Scan for the cell matching the given text and deliver its [X, Y] coordinate at center. 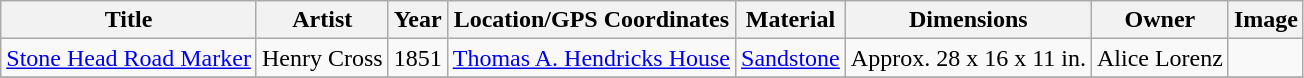
Image [1266, 20]
Stone Head Road Marker [129, 58]
Dimensions [968, 20]
Approx. 28 x 16 x 11 in. [968, 58]
Material [791, 20]
Artist [322, 20]
Sandstone [791, 58]
Owner [1160, 20]
Year [418, 20]
1851 [418, 58]
Location/GPS Coordinates [591, 20]
Title [129, 20]
Henry Cross [322, 58]
Thomas A. Hendricks House [591, 58]
Alice Lorenz [1160, 58]
